Extract the [X, Y] coordinate from the center of the cell holding the provided text.  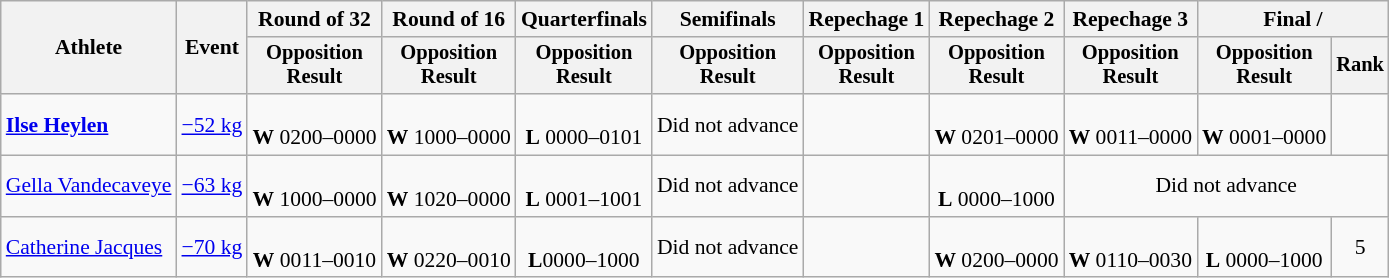
L0000–1000 [584, 248]
W 0011–0010 [314, 248]
W 1020–0000 [449, 186]
W 0220–0010 [449, 248]
Repechage 1 [866, 19]
Repechage 2 [996, 19]
−63 kg [212, 186]
−70 kg [212, 248]
Round of 32 [314, 19]
Final / [1293, 19]
5 [1360, 248]
W 0110–0030 [1130, 248]
L 0000–0101 [584, 124]
W 0201–0000 [996, 124]
Round of 16 [449, 19]
Ilse Heylen [89, 124]
Repechage 3 [1130, 19]
Event [212, 48]
Quarterfinals [584, 19]
Rank [1360, 66]
L 0001–1001 [584, 186]
W 0011–0000 [1130, 124]
Athlete [89, 48]
Semifinals [728, 19]
W 0001–0000 [1264, 124]
Gella Vandecaveye [89, 186]
Catherine Jacques [89, 248]
−52 kg [212, 124]
